Scan for the cell matching the given text and deliver its [X, Y] coordinate at center. 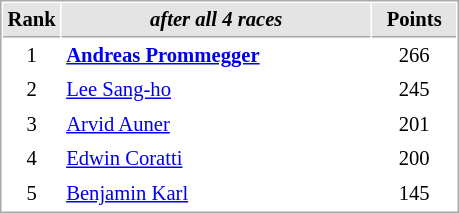
Arvid Auner [216, 124]
Benjamin Karl [216, 194]
Points [414, 20]
245 [414, 90]
145 [414, 194]
Andreas Prommegger [216, 56]
201 [414, 124]
after all 4 races [216, 20]
1 [32, 56]
200 [414, 158]
Rank [32, 20]
Edwin Coratti [216, 158]
2 [32, 90]
4 [32, 158]
5 [32, 194]
266 [414, 56]
Lee Sang-ho [216, 90]
3 [32, 124]
